Extract the (X, Y) coordinate from the center of the cell holding the provided text.  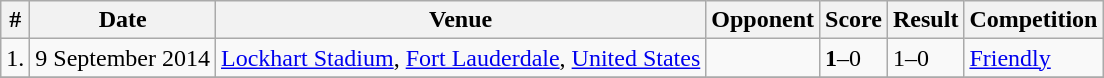
Opponent (763, 20)
Lockhart Stadium, Fort Lauderdale, United States (461, 58)
Competition (1034, 20)
Score (854, 20)
1. (16, 58)
Venue (461, 20)
Date (123, 20)
Result (926, 20)
# (16, 20)
Friendly (1034, 58)
9 September 2014 (123, 58)
